Output the [X, Y] coordinate of the center of the cell containing the given text.  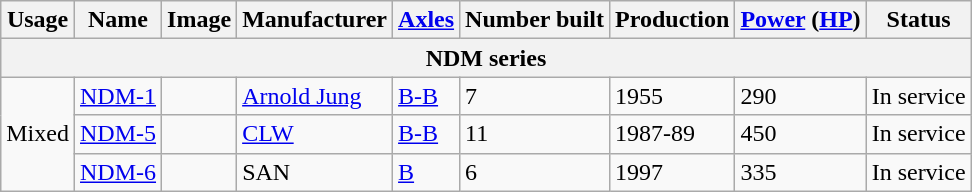
SAN [315, 172]
1997 [672, 172]
335 [800, 172]
Production [672, 20]
NDM-5 [118, 134]
Power (HP) [800, 20]
Usage [38, 20]
Number built [535, 20]
Name [118, 20]
Mixed [38, 134]
Manufacturer [315, 20]
Arnold Jung [315, 96]
B [426, 172]
11 [535, 134]
NDM-6 [118, 172]
1987-89 [672, 134]
NDM series [486, 58]
450 [800, 134]
CLW [315, 134]
Status [918, 20]
Axles [426, 20]
1955 [672, 96]
NDM-1 [118, 96]
7 [535, 96]
Image [200, 20]
290 [800, 96]
6 [535, 172]
